Provide the (X, Y) coordinate of the cell's center where the given text is located.  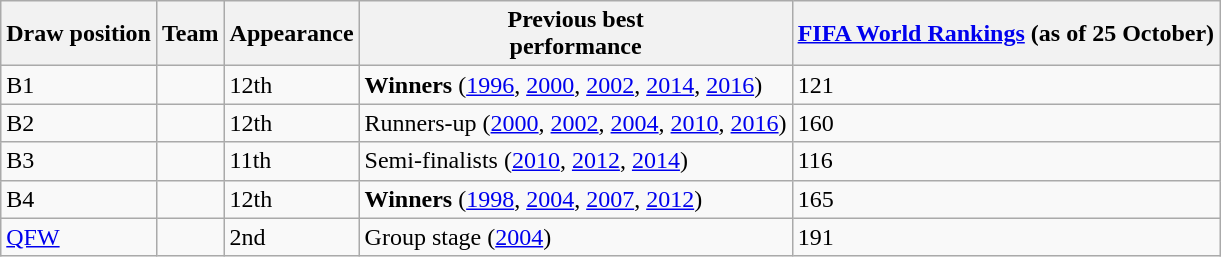
Winners (1996, 2000, 2002, 2014, 2016) (576, 85)
Runners-up (2000, 2002, 2004, 2010, 2016) (576, 123)
191 (1006, 237)
B3 (79, 161)
B1 (79, 85)
Appearance (292, 34)
QFW (79, 237)
165 (1006, 199)
Draw position (79, 34)
B2 (79, 123)
FIFA World Rankings (as of 25 October) (1006, 34)
116 (1006, 161)
B4 (79, 199)
121 (1006, 85)
2nd (292, 237)
Group stage (2004) (576, 237)
Winners (1998, 2004, 2007, 2012) (576, 199)
160 (1006, 123)
Semi-finalists (2010, 2012, 2014) (576, 161)
Team (190, 34)
11th (292, 161)
Previous bestperformance (576, 34)
